Search for the cell housing the specified text and yield its [X, Y] center coordinate. 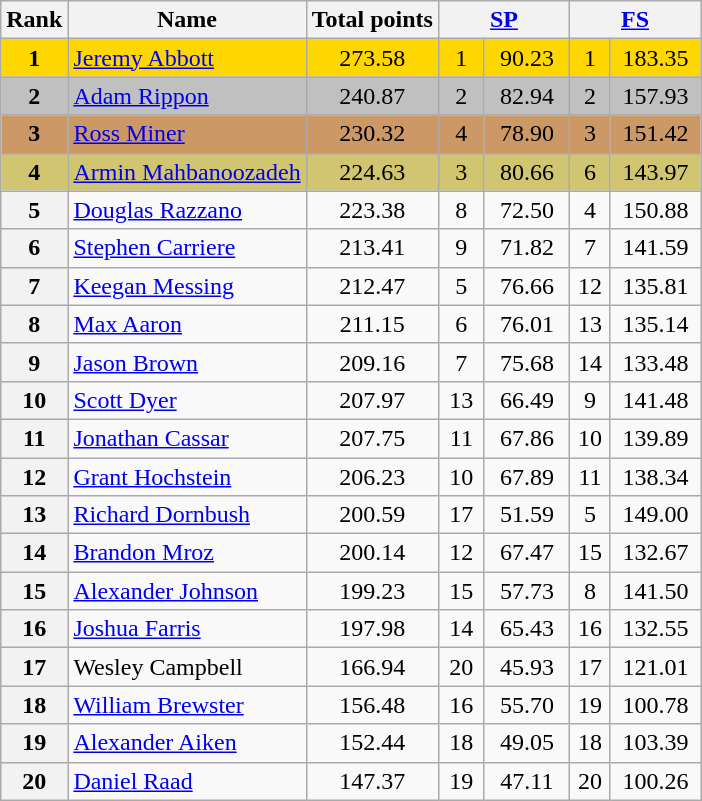
206.23 [372, 477]
FS [634, 20]
200.59 [372, 515]
Adam Rippon [187, 96]
Daniel Raad [187, 781]
156.48 [372, 705]
273.58 [372, 58]
100.26 [655, 781]
166.94 [372, 667]
143.97 [655, 172]
Brandon Mroz [187, 553]
209.16 [372, 362]
Rank [34, 20]
Armin Mahbanoozadeh [187, 172]
207.75 [372, 438]
82.94 [526, 96]
141.48 [655, 400]
Name [187, 20]
Alexander Aiken [187, 743]
Stephen Carriere [187, 248]
67.86 [526, 438]
SP [504, 20]
67.89 [526, 477]
65.43 [526, 629]
Richard Dornbush [187, 515]
Jason Brown [187, 362]
121.01 [655, 667]
Alexander Johnson [187, 591]
75.68 [526, 362]
78.90 [526, 134]
132.55 [655, 629]
47.11 [526, 781]
147.37 [372, 781]
224.63 [372, 172]
76.01 [526, 324]
76.66 [526, 286]
67.47 [526, 553]
213.41 [372, 248]
90.23 [526, 58]
139.89 [655, 438]
151.42 [655, 134]
45.93 [526, 667]
Keegan Messing [187, 286]
199.23 [372, 591]
72.50 [526, 210]
197.98 [372, 629]
157.93 [655, 96]
207.97 [372, 400]
57.73 [526, 591]
150.88 [655, 210]
223.38 [372, 210]
100.78 [655, 705]
200.14 [372, 553]
66.49 [526, 400]
51.59 [526, 515]
212.47 [372, 286]
55.70 [526, 705]
80.66 [526, 172]
141.50 [655, 591]
133.48 [655, 362]
103.39 [655, 743]
Joshua Farris [187, 629]
Douglas Razzano [187, 210]
71.82 [526, 248]
183.35 [655, 58]
141.59 [655, 248]
211.15 [372, 324]
49.05 [526, 743]
Jonathan Cassar [187, 438]
Jeremy Abbott [187, 58]
132.67 [655, 553]
152.44 [372, 743]
135.81 [655, 286]
Max Aaron [187, 324]
Grant Hochstein [187, 477]
Wesley Campbell [187, 667]
William Brewster [187, 705]
149.00 [655, 515]
230.32 [372, 134]
Ross Miner [187, 134]
135.14 [655, 324]
240.87 [372, 96]
Total points [372, 20]
Scott Dyer [187, 400]
138.34 [655, 477]
